Search for the cell housing the specified text and yield its (X, Y) center coordinate. 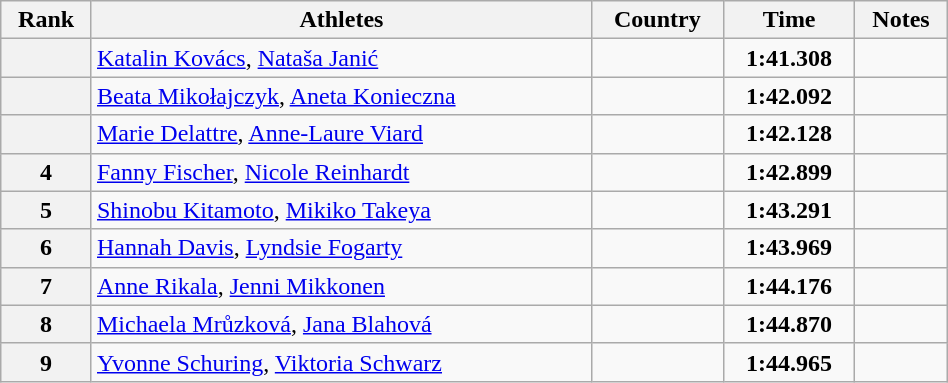
Shinobu Kitamoto, Mikiko Takeya (341, 210)
1:42.899 (788, 172)
9 (46, 362)
Hannah Davis, Lyndsie Fogarty (341, 248)
5 (46, 210)
Athletes (341, 20)
Yvonne Schuring, Viktoria Schwarz (341, 362)
Rank (46, 20)
8 (46, 324)
1:43.969 (788, 248)
1:42.092 (788, 96)
1:41.308 (788, 58)
1:44.965 (788, 362)
Katalin Kovács, Nataša Janić (341, 58)
6 (46, 248)
1:43.291 (788, 210)
Notes (902, 20)
Country (657, 20)
1:42.128 (788, 134)
Marie Delattre, Anne-Laure Viard (341, 134)
4 (46, 172)
1:44.870 (788, 324)
Michaela Mrůzková, Jana Blahová (341, 324)
7 (46, 286)
Anne Rikala, Jenni Mikkonen (341, 286)
Time (788, 20)
1:44.176 (788, 286)
Beata Mikołajczyk, Aneta Konieczna (341, 96)
Fanny Fischer, Nicole Reinhardt (341, 172)
